Return the (X, Y) coordinate for the center point of the cell that contains the specified text.  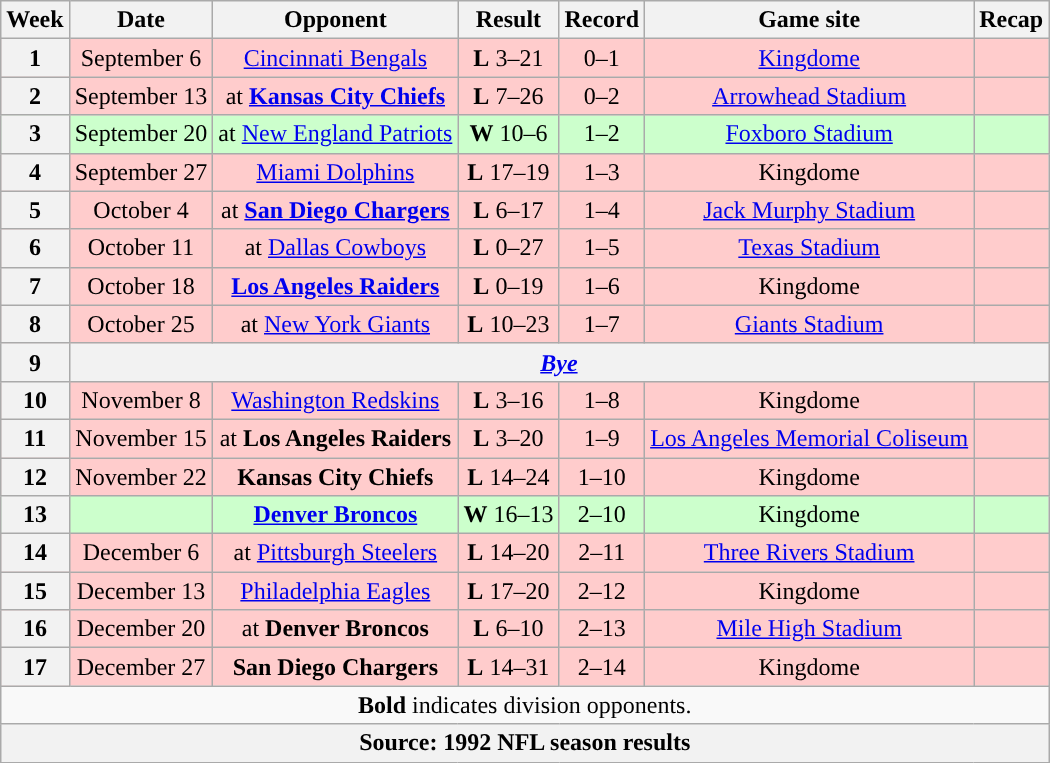
November 22 (141, 477)
1 (35, 58)
8 (35, 324)
October 11 (141, 248)
Philadelphia Eagles (336, 591)
Result (508, 20)
October 18 (141, 286)
13 (35, 515)
L 14–24 (508, 477)
Jack Murphy Stadium (810, 210)
1–8 (602, 400)
at San Diego Chargers (336, 210)
Los Angeles Memorial Coliseum (810, 438)
0–1 (602, 58)
at Pittsburgh Steelers (336, 553)
1–2 (602, 134)
4 (35, 172)
L 17–19 (508, 172)
L 14–20 (508, 553)
16 (35, 629)
September 27 (141, 172)
Bye (559, 362)
Game site (810, 20)
L 0–19 (508, 286)
1–10 (602, 477)
September 6 (141, 58)
L 0–27 (508, 248)
2–12 (602, 591)
at Kansas City Chiefs (336, 96)
2–14 (602, 667)
0–2 (602, 96)
December 13 (141, 591)
1–4 (602, 210)
L 3–21 (508, 58)
17 (35, 667)
1–9 (602, 438)
6 (35, 248)
2–13 (602, 629)
10 (35, 400)
L 17–20 (508, 591)
November 15 (141, 438)
L 3–16 (508, 400)
L 3–20 (508, 438)
15 (35, 591)
Los Angeles Raiders (336, 286)
December 6 (141, 553)
Opponent (336, 20)
December 20 (141, 629)
September 13 (141, 96)
Arrowhead Stadium (810, 96)
1–3 (602, 172)
W 16–13 (508, 515)
Source: 1992 NFL season results (525, 743)
Kansas City Chiefs (336, 477)
L 6–17 (508, 210)
2 (35, 96)
Record (602, 20)
L 10–23 (508, 324)
2–10 (602, 515)
Date (141, 20)
Washington Redskins (336, 400)
Cincinnati Bengals (336, 58)
14 (35, 553)
W 10–6 (508, 134)
7 (35, 286)
11 (35, 438)
Foxboro Stadium (810, 134)
Bold indicates division opponents. (525, 705)
2–11 (602, 553)
1–6 (602, 286)
October 4 (141, 210)
Week (35, 20)
September 20 (141, 134)
5 (35, 210)
November 8 (141, 400)
Giants Stadium (810, 324)
Denver Broncos (336, 515)
at Denver Broncos (336, 629)
1–7 (602, 324)
at Los Angeles Raiders (336, 438)
at Dallas Cowboys (336, 248)
12 (35, 477)
December 27 (141, 667)
Miami Dolphins (336, 172)
9 (35, 362)
Recap (1012, 20)
Mile High Stadium (810, 629)
L 7–26 (508, 96)
at New England Patriots (336, 134)
Texas Stadium (810, 248)
October 25 (141, 324)
3 (35, 134)
1–5 (602, 248)
San Diego Chargers (336, 667)
L 14–31 (508, 667)
L 6–10 (508, 629)
at New York Giants (336, 324)
Three Rivers Stadium (810, 553)
